Scan for the cell matching the given text and deliver its [x, y] coordinate at center. 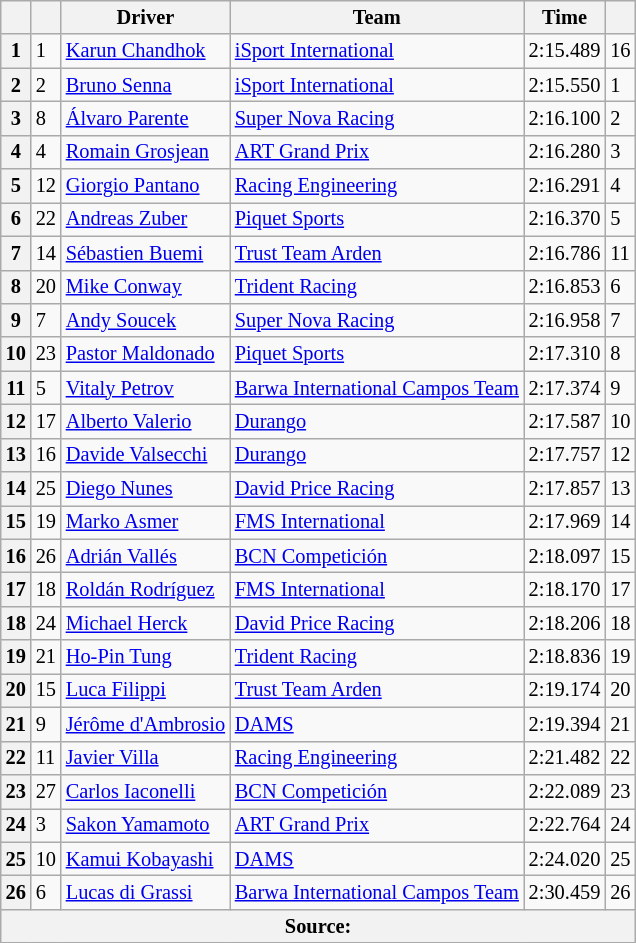
2:30.459 [565, 892]
2:17.757 [565, 455]
Source: [318, 926]
Lucas di Grassi [146, 892]
2:18.097 [565, 556]
Sakon Yamamoto [146, 825]
2:16.280 [565, 152]
Bruno Senna [146, 85]
Time [565, 17]
2:17.374 [565, 388]
Karun Chandhok [146, 51]
Diego Nunes [146, 489]
2:18.206 [565, 623]
Romain Grosjean [146, 152]
2:17.587 [565, 421]
Driver [146, 17]
2:18.170 [565, 589]
2:16.100 [565, 118]
Team [377, 17]
27 [46, 791]
Alberto Valerio [146, 421]
Javier Villa [146, 758]
Mike Conway [146, 287]
Andreas Zuber [146, 219]
2:17.969 [565, 522]
Michael Herck [146, 623]
2:17.857 [565, 489]
Jérôme d'Ambrosio [146, 724]
Luca Filippi [146, 690]
Álvaro Parente [146, 118]
Roldán Rodríguez [146, 589]
Marko Asmer [146, 522]
Carlos Iaconelli [146, 791]
2:22.089 [565, 791]
2:19.174 [565, 690]
Giorgio Pantano [146, 186]
2:19.394 [565, 724]
2:22.764 [565, 825]
2:16.370 [565, 219]
2:18.836 [565, 657]
Adrián Vallés [146, 556]
2:16.786 [565, 253]
Sébastien Buemi [146, 253]
Pastor Maldonado [146, 354]
2:16.853 [565, 287]
2:16.958 [565, 320]
Andy Soucek [146, 320]
Vitaly Petrov [146, 388]
Ho-Pin Tung [146, 657]
2:24.020 [565, 859]
2:15.550 [565, 85]
2:21.482 [565, 758]
2:15.489 [565, 51]
Kamui Kobayashi [146, 859]
2:17.310 [565, 354]
Davide Valsecchi [146, 455]
2:16.291 [565, 186]
